Return (X, Y) of the center of cell containing provided text 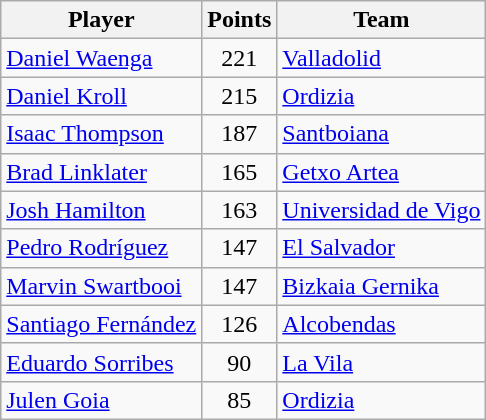
Universidad de Vigo (382, 210)
Alcobendas (382, 324)
187 (240, 134)
Valladolid (382, 58)
126 (240, 324)
Marvin Swartbooi (102, 286)
Points (240, 20)
165 (240, 172)
90 (240, 362)
85 (240, 400)
La Vila (382, 362)
Pedro Rodríguez (102, 248)
Player (102, 20)
Daniel Waenga (102, 58)
Bizkaia Gernika (382, 286)
Brad Linklater (102, 172)
Isaac Thompson (102, 134)
215 (240, 96)
Santboiana (382, 134)
Santiago Fernández (102, 324)
Josh Hamilton (102, 210)
Julen Goia (102, 400)
163 (240, 210)
Team (382, 20)
El Salvador (382, 248)
221 (240, 58)
Daniel Kroll (102, 96)
Getxo Artea (382, 172)
Eduardo Sorribes (102, 362)
